Determine the (x, y) coordinate at the center of the cell enclosing the given text.  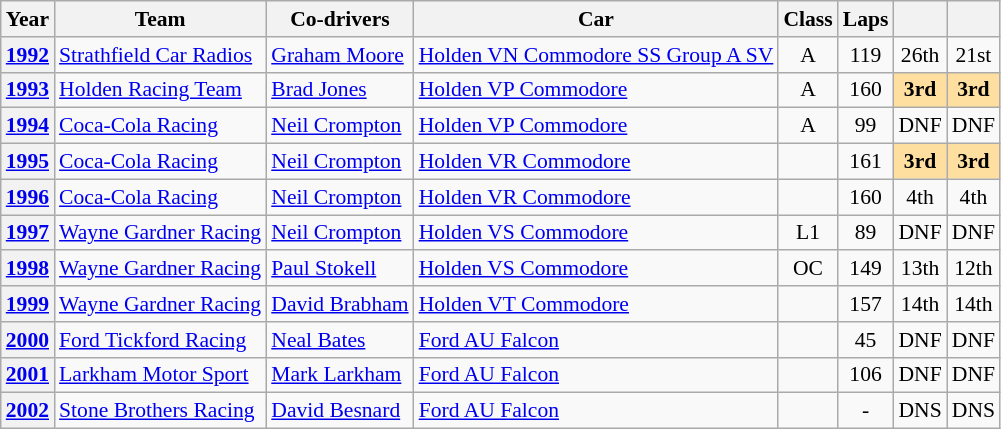
161 (866, 162)
Brad Jones (340, 90)
1996 (28, 197)
1993 (28, 90)
Holden VT Commodore (596, 304)
- (866, 411)
Graham Moore (340, 55)
Team (160, 19)
L1 (808, 233)
Strathfield Car Radios (160, 55)
1998 (28, 269)
Laps (866, 19)
Class (808, 19)
David Besnard (340, 411)
Year (28, 19)
1994 (28, 126)
45 (866, 340)
106 (866, 375)
13th (920, 269)
2001 (28, 375)
Paul Stokell (340, 269)
1999 (28, 304)
1995 (28, 162)
David Brabham (340, 304)
119 (866, 55)
Holden Racing Team (160, 90)
Mark Larkham (340, 375)
12th (974, 269)
21st (974, 55)
Ford Tickford Racing (160, 340)
26th (920, 55)
157 (866, 304)
Co-drivers (340, 19)
Car (596, 19)
89 (866, 233)
OC (808, 269)
Larkham Motor Sport (160, 375)
149 (866, 269)
2002 (28, 411)
Holden VN Commodore SS Group A SV (596, 55)
1997 (28, 233)
99 (866, 126)
2000 (28, 340)
Neal Bates (340, 340)
Stone Brothers Racing (160, 411)
1992 (28, 55)
